Pinpoint the cell where the given text exists, returning its (x, y) midpoint coordinate. 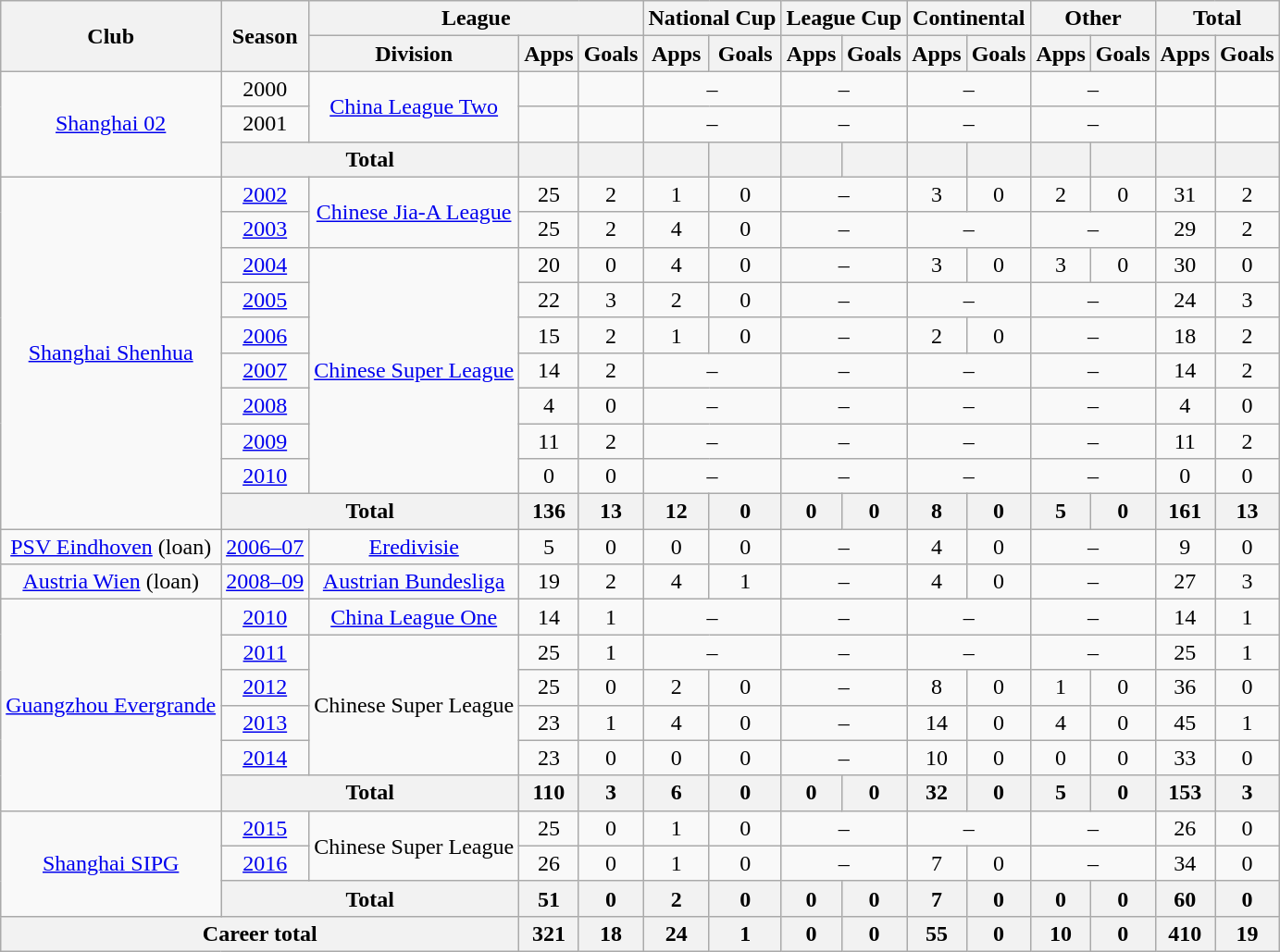
321 (549, 933)
153 (1185, 793)
2002 (265, 194)
2007 (265, 370)
15 (549, 335)
Shanghai 02 (111, 124)
China League Two (415, 106)
Austria Wien (loan) (111, 582)
Austrian Bundesliga (415, 582)
27 (1185, 582)
2009 (265, 441)
2004 (265, 265)
2000 (265, 89)
Shanghai Shenhua (111, 353)
PSV Eindhoven (loan) (111, 547)
60 (1185, 898)
9 (1185, 547)
Continental (969, 19)
30 (1185, 265)
Eredivisie (415, 547)
2008 (265, 405)
Career total (260, 933)
Division (415, 54)
20 (549, 265)
29 (1185, 229)
2012 (265, 687)
2006 (265, 335)
161 (1185, 512)
32 (937, 793)
Club (111, 36)
33 (1185, 758)
China League One (415, 617)
22 (549, 300)
36 (1185, 687)
410 (1185, 933)
2014 (265, 758)
Other (1093, 19)
2005 (265, 300)
136 (549, 512)
Guangzhou Evergrande (111, 705)
2016 (265, 863)
League Cup (844, 19)
2011 (265, 652)
45 (1185, 723)
League (476, 19)
2006–07 (265, 547)
2013 (265, 723)
12 (677, 512)
2015 (265, 828)
National Cup (713, 19)
2008–09 (265, 582)
Chinese Jia-A League (415, 212)
55 (937, 933)
6 (677, 793)
34 (1185, 863)
Season (265, 36)
2001 (265, 124)
31 (1185, 194)
51 (549, 898)
110 (549, 793)
2003 (265, 229)
Shanghai SIPG (111, 863)
